Capture the cell that displays the provided text and extract its (x, y) central coordinate. 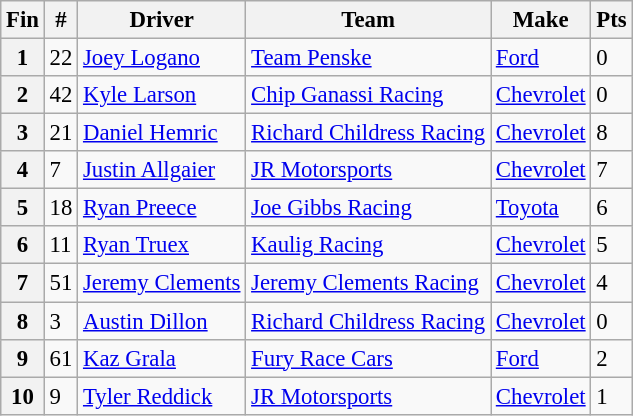
Team Penske (368, 58)
Justin Allgaier (162, 170)
11 (60, 245)
61 (60, 358)
Kaulig Racing (368, 245)
Jeremy Clements (162, 283)
Chip Ganassi Racing (368, 95)
21 (60, 133)
Joey Logano (162, 58)
Austin Dillon (162, 321)
Ryan Truex (162, 245)
Kaz Grala (162, 358)
42 (60, 95)
Make (540, 20)
51 (60, 283)
Ryan Preece (162, 208)
Tyler Reddick (162, 396)
22 (60, 58)
10 (23, 396)
Joe Gibbs Racing (368, 208)
Driver (162, 20)
Kyle Larson (162, 95)
Toyota (540, 208)
18 (60, 208)
Daniel Hemric (162, 133)
Fin (23, 20)
# (60, 20)
Jeremy Clements Racing (368, 283)
Pts (612, 20)
Fury Race Cars (368, 358)
Team (368, 20)
